Return the [x, y] coordinate for the center point of the cell that contains the specified text.  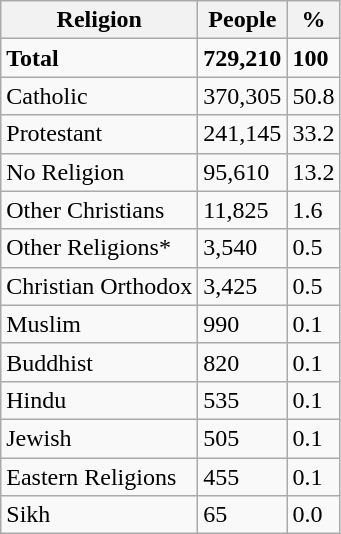
Jewish [100, 438]
370,305 [242, 96]
Other Religions* [100, 248]
Total [100, 58]
Muslim [100, 324]
455 [242, 477]
% [314, 20]
100 [314, 58]
33.2 [314, 134]
820 [242, 362]
No Religion [100, 172]
95,610 [242, 172]
Hindu [100, 400]
535 [242, 400]
Other Christians [100, 210]
3,540 [242, 248]
13.2 [314, 172]
50.8 [314, 96]
990 [242, 324]
65 [242, 515]
Eastern Religions [100, 477]
241,145 [242, 134]
Religion [100, 20]
729,210 [242, 58]
11,825 [242, 210]
People [242, 20]
505 [242, 438]
Christian Orthodox [100, 286]
Sikh [100, 515]
Buddhist [100, 362]
1.6 [314, 210]
Catholic [100, 96]
0.0 [314, 515]
3,425 [242, 286]
Protestant [100, 134]
